Find where the given text appears and provide that cell's center as (X, Y) coordinate. 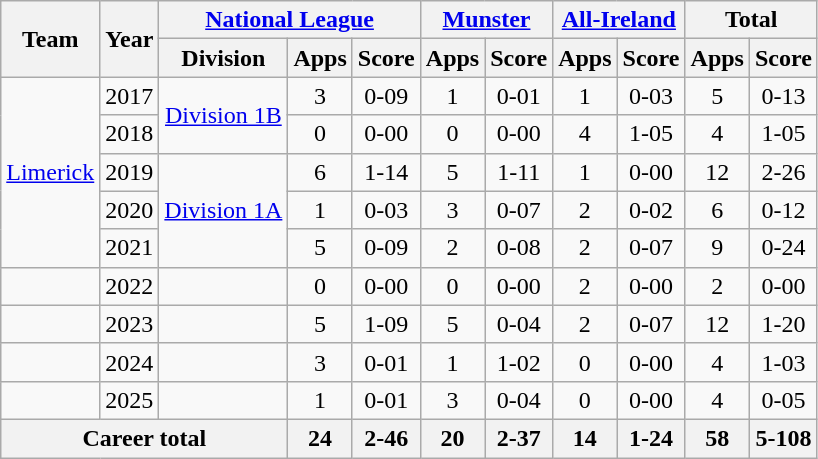
Munster (486, 20)
Division 1B (224, 115)
9 (717, 248)
0-13 (783, 96)
2022 (130, 286)
Career total (144, 438)
2-37 (519, 438)
0-08 (519, 248)
2018 (130, 134)
1-14 (386, 172)
2019 (130, 172)
0-12 (783, 210)
2025 (130, 400)
Limerick (50, 172)
2024 (130, 362)
0-24 (783, 248)
24 (320, 438)
2023 (130, 324)
Year (130, 39)
14 (585, 438)
20 (452, 438)
1-11 (519, 172)
2-46 (386, 438)
1-03 (783, 362)
Total (751, 20)
1-20 (783, 324)
58 (717, 438)
0-05 (783, 400)
1-24 (651, 438)
2020 (130, 210)
Division 1A (224, 210)
2021 (130, 248)
All-Ireland (619, 20)
0-02 (651, 210)
1-02 (519, 362)
5-108 (783, 438)
Division (224, 58)
Team (50, 39)
2-26 (783, 172)
2017 (130, 96)
National League (290, 20)
1-09 (386, 324)
